Extract the [x, y] coordinate from the center of the cell holding the provided text.  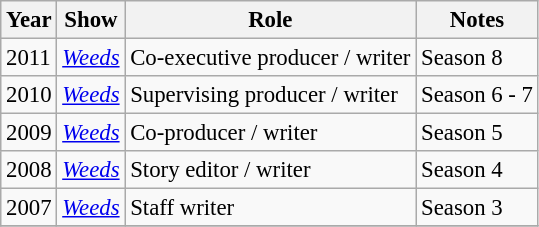
2008 [29, 170]
Season 4 [478, 170]
Season 8 [478, 58]
Co-executive producer / writer [270, 58]
Co-producer / writer [270, 133]
Staff writer [270, 208]
Story editor / writer [270, 170]
2007 [29, 208]
Notes [478, 20]
Supervising producer / writer [270, 95]
2009 [29, 133]
2010 [29, 95]
Role [270, 20]
Year [29, 20]
Show [91, 20]
Season 3 [478, 208]
Season 6 - 7 [478, 95]
2011 [29, 58]
Season 5 [478, 133]
